From the cell containing the given text, extract its center point as [x, y] coordinate. 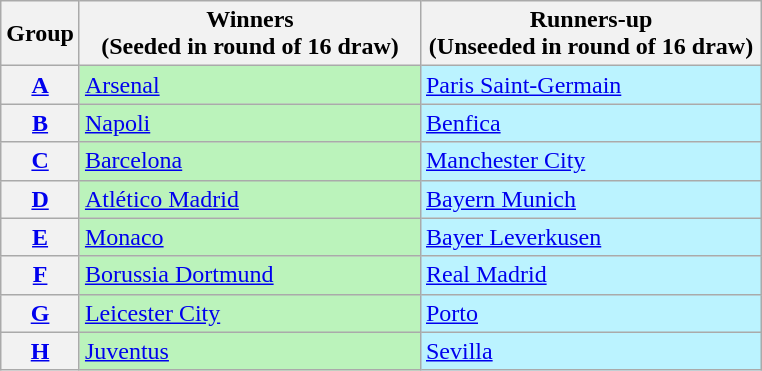
Napoli [250, 123]
Benfica [590, 123]
Bayer Leverkusen [590, 237]
Barcelona [250, 161]
H [40, 351]
Bayern Munich [590, 199]
C [40, 161]
Real Madrid [590, 275]
Borussia Dortmund [250, 275]
F [40, 275]
Winners(Seeded in round of 16 draw) [250, 34]
Runners-up(Unseeded in round of 16 draw) [590, 34]
Group [40, 34]
Arsenal [250, 85]
Porto [590, 313]
Sevilla [590, 351]
E [40, 237]
Manchester City [590, 161]
D [40, 199]
Juventus [250, 351]
B [40, 123]
Paris Saint-Germain [590, 85]
Leicester City [250, 313]
Monaco [250, 237]
G [40, 313]
Atlético Madrid [250, 199]
A [40, 85]
